Identify which cell holds the provided text, then report its (X, Y) central coordinate. 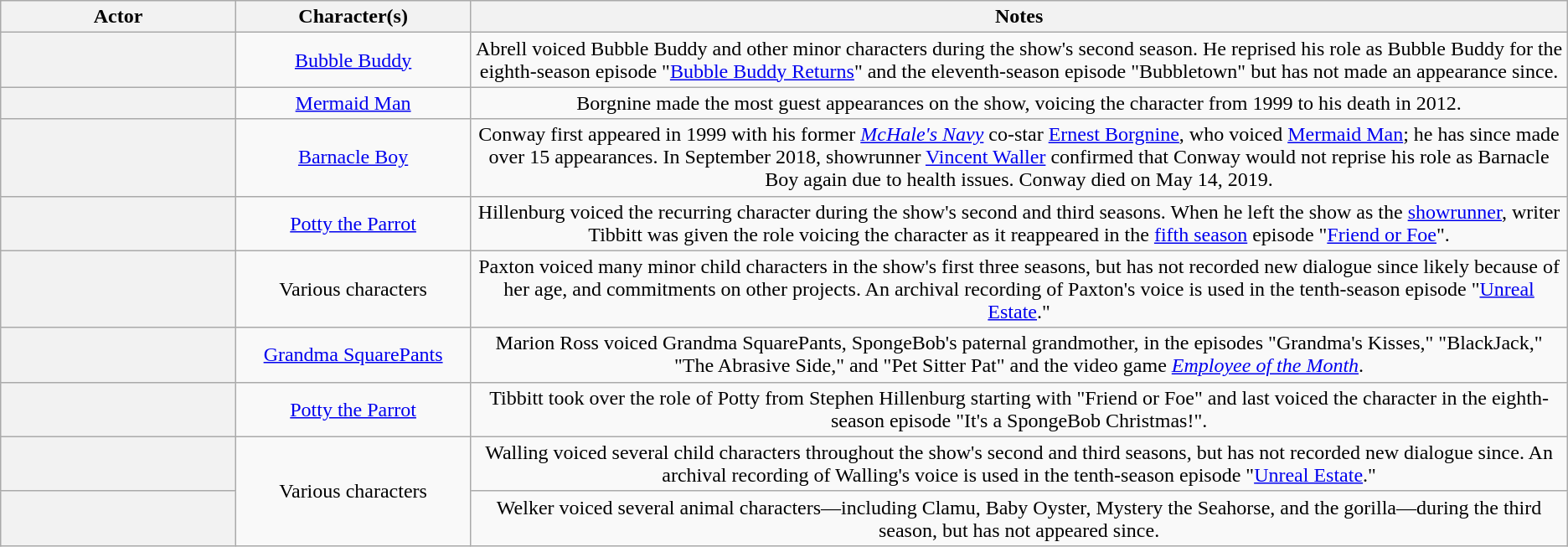
Barnacle Boy (353, 157)
Notes (1019, 17)
Bubble Buddy (353, 60)
Grandma SquarePants (353, 355)
Actor (119, 17)
Mermaid Man (353, 103)
Borgnine made the most guest appearances on the show, voicing the character from 1999 to his death in 2012. (1019, 103)
Character(s) (353, 17)
